Return [X, Y] of the center of cell containing provided text 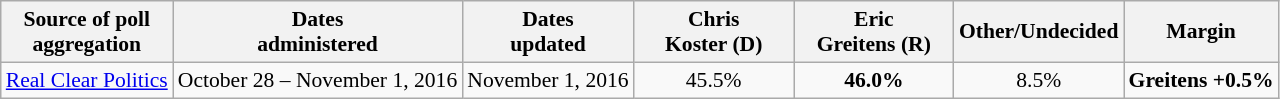
Margin [1202, 32]
ChrisKoster (D) [714, 32]
45.5% [714, 80]
Other/Undecided [1039, 32]
Source of pollaggregation [87, 32]
Datesadministered [318, 32]
October 28 – November 1, 2016 [318, 80]
Real Clear Politics [87, 80]
Datesupdated [548, 32]
EricGreitens (R) [874, 32]
8.5% [1039, 80]
November 1, 2016 [548, 80]
Greitens +0.5% [1202, 80]
46.0% [874, 80]
